Detect which cell encompasses the target text, then output its [x, y] center coordinate. 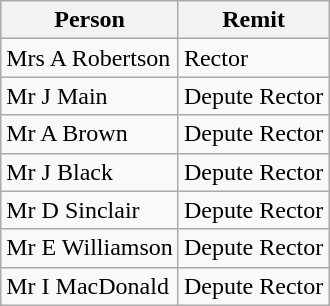
Mr J Main [90, 96]
Person [90, 20]
Mr D Sinclair [90, 210]
Mr A Brown [90, 134]
Remit [253, 20]
Mrs A Robertson [90, 58]
Mr J Black [90, 172]
Mr E Williamson [90, 248]
Mr I MacDonald [90, 286]
Rector [253, 58]
